Extract the (X, Y) coordinate from the center of the cell holding the provided text.  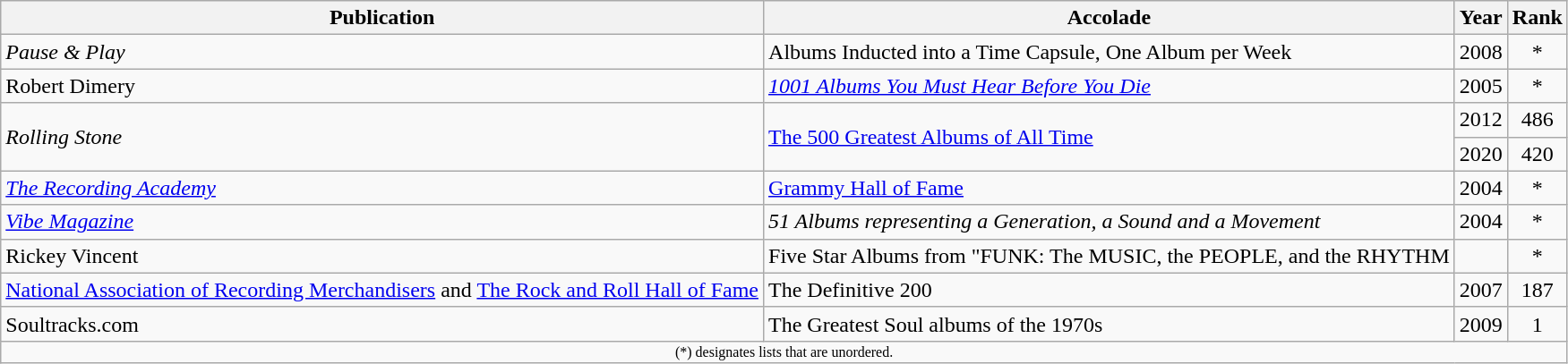
Publication (382, 18)
Vibe Magazine (382, 222)
Five Star Albums from "FUNK: The MUSIC, the PEOPLE, and the RHYTHM (1110, 256)
2020 (1481, 154)
The Greatest Soul albums of the 1970s (1110, 324)
2007 (1481, 290)
Soultracks.com (382, 324)
1 (1537, 324)
420 (1537, 154)
187 (1537, 290)
Pause & Play (382, 52)
486 (1537, 120)
National Association of Recording Merchandisers and The Rock and Roll Hall of Fame (382, 290)
The Definitive 200 (1110, 290)
The 500 Greatest Albums of All Time (1110, 137)
2008 (1481, 52)
Robert Dimery (382, 86)
Grammy Hall of Fame (1110, 188)
2009 (1481, 324)
1001 Albums You Must Hear Before You Die (1110, 86)
Rank (1537, 18)
51 Albums representing a Generation, a Sound and a Movement (1110, 222)
Rolling Stone (382, 137)
Rickey Vincent (382, 256)
The Recording Academy (382, 188)
(*) designates lists that are unordered. (784, 351)
2005 (1481, 86)
2012 (1481, 120)
Year (1481, 18)
Accolade (1110, 18)
Albums Inducted into a Time Capsule, One Album per Week (1110, 52)
